Output the [X, Y] coordinate of the center of the cell containing the given text.  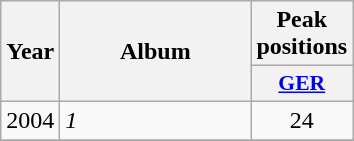
Year [30, 52]
2004 [30, 120]
Peak positions [302, 34]
24 [302, 120]
Album [156, 52]
1 [156, 120]
GER [302, 84]
